From the cell containing the given text, extract its center point as [X, Y] coordinate. 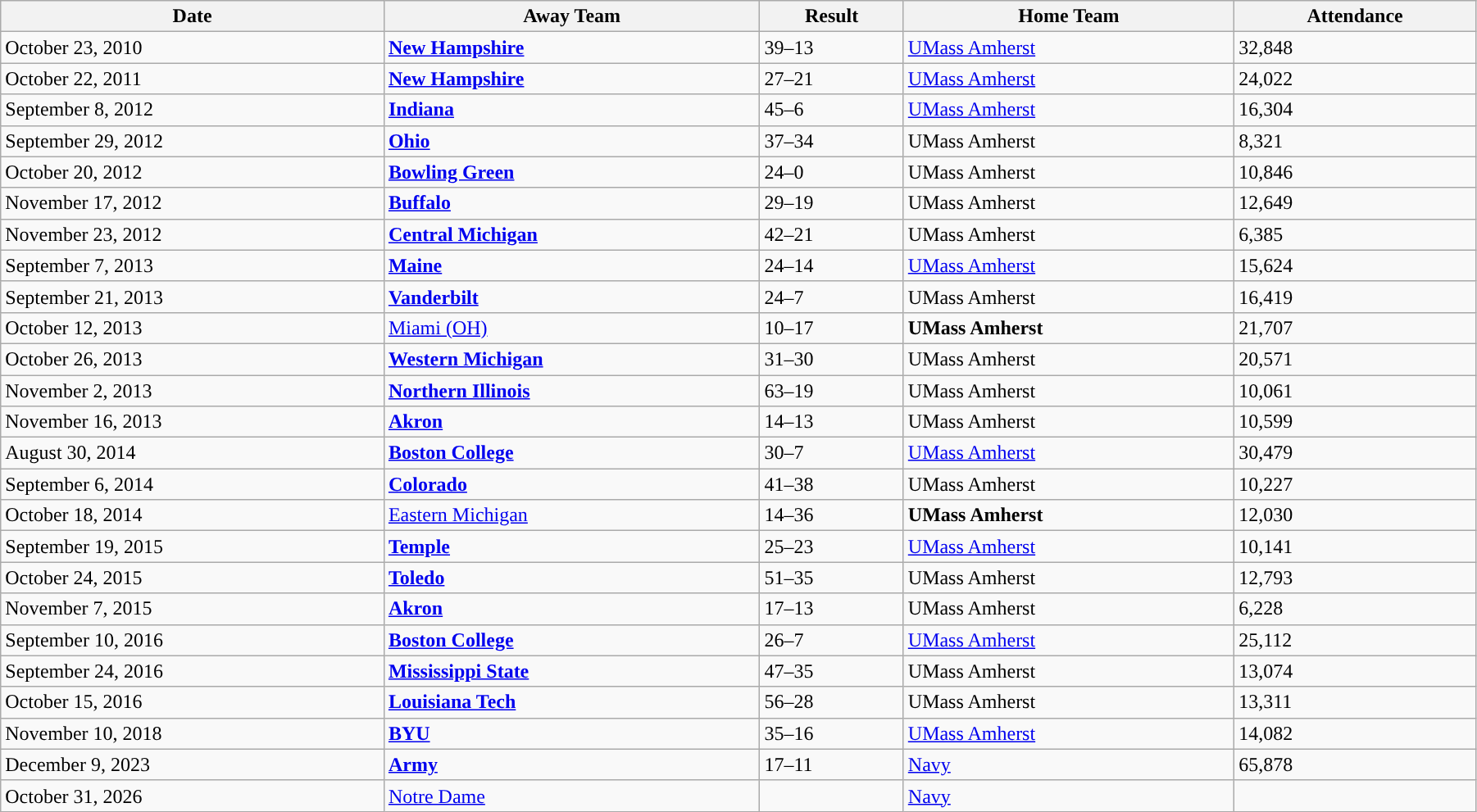
13,311 [1356, 702]
Vanderbilt [571, 297]
17–11 [831, 764]
14,082 [1356, 733]
30–7 [831, 453]
November 16, 2013 [193, 422]
12,030 [1356, 515]
10,846 [1356, 172]
32,848 [1356, 48]
51–35 [831, 578]
Eastern Michigan [571, 515]
November 23, 2012 [193, 234]
10,227 [1356, 484]
October 15, 2016 [193, 702]
39–13 [831, 48]
42–21 [831, 234]
Central Michigan [571, 234]
24–0 [831, 172]
10,141 [1356, 547]
Northern Illinois [571, 391]
45–6 [831, 110]
35–16 [831, 733]
6,385 [1356, 234]
October 12, 2013 [193, 328]
37–34 [831, 141]
October 22, 2011 [193, 79]
25–23 [831, 547]
24,022 [1356, 79]
BYU [571, 733]
October 26, 2013 [193, 359]
Bowling Green [571, 172]
November 17, 2012 [193, 203]
September 24, 2016 [193, 671]
Maine [571, 265]
30,479 [1356, 453]
November 10, 2018 [193, 733]
August 30, 2014 [193, 453]
Colorado [571, 484]
63–19 [831, 391]
September 8, 2012 [193, 110]
Notre Dame [571, 796]
Miami (OH) [571, 328]
Army [571, 764]
65,878 [1356, 764]
Ohio [571, 141]
September 7, 2013 [193, 265]
September 21, 2013 [193, 297]
Away Team [571, 16]
14–36 [831, 515]
6,228 [1356, 609]
12,649 [1356, 203]
September 19, 2015 [193, 547]
16,419 [1356, 297]
November 2, 2013 [193, 391]
15,624 [1356, 265]
Home Team [1069, 16]
16,304 [1356, 110]
Toledo [571, 578]
14–13 [831, 422]
Date [193, 16]
47–35 [831, 671]
December 9, 2023 [193, 764]
October 20, 2012 [193, 172]
31–30 [831, 359]
29–19 [831, 203]
27–21 [831, 79]
Indiana [571, 110]
September 29, 2012 [193, 141]
21,707 [1356, 328]
Western Michigan [571, 359]
10,061 [1356, 391]
November 7, 2015 [193, 609]
24–14 [831, 265]
Louisiana Tech [571, 702]
September 6, 2014 [193, 484]
17–13 [831, 609]
13,074 [1356, 671]
26–7 [831, 640]
24–7 [831, 297]
Temple [571, 547]
October 18, 2014 [193, 515]
September 10, 2016 [193, 640]
October 31, 2026 [193, 796]
10–17 [831, 328]
25,112 [1356, 640]
Mississippi State [571, 671]
Buffalo [571, 203]
Result [831, 16]
41–38 [831, 484]
20,571 [1356, 359]
56–28 [831, 702]
10,599 [1356, 422]
12,793 [1356, 578]
8,321 [1356, 141]
October 23, 2010 [193, 48]
Attendance [1356, 16]
October 24, 2015 [193, 578]
